Scan for the cell matching the given text and deliver its [x, y] coordinate at center. 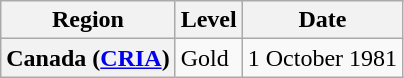
Date [322, 20]
Level [208, 20]
Canada (CRIA) [88, 58]
1 October 1981 [322, 58]
Region [88, 20]
Gold [208, 58]
